Capture the cell that displays the provided text and extract its (X, Y) central coordinate. 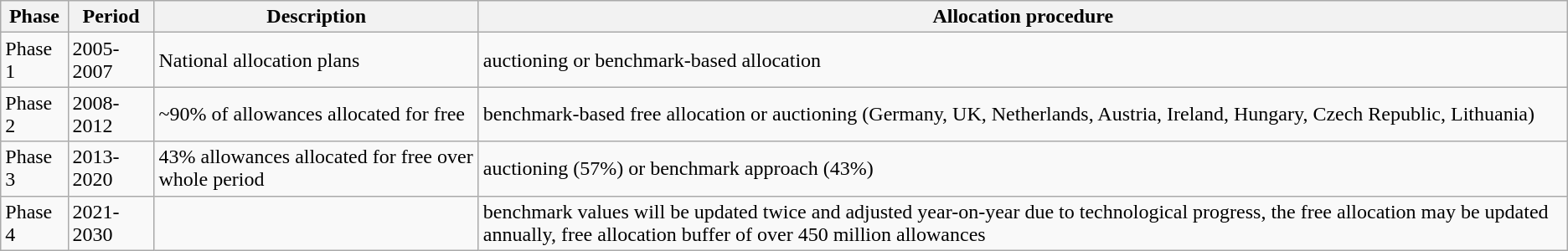
43% allowances allocated for free over whole period (317, 169)
auctioning or benchmark-based allocation (1023, 60)
Phase (34, 17)
National allocation plans (317, 60)
auctioning (57%) or benchmark approach (43%) (1023, 169)
benchmark-based free allocation or auctioning (Germany, UK, Netherlands, Austria, Ireland, Hungary, Czech Republic, Lithuania) (1023, 114)
2005-2007 (111, 60)
Phase 1 (34, 60)
Phase 4 (34, 223)
2008-2012 (111, 114)
Description (317, 17)
Phase 2 (34, 114)
2013-2020 (111, 169)
Allocation procedure (1023, 17)
~90% of allowances allocated for free (317, 114)
Phase 3 (34, 169)
2021-2030 (111, 223)
Period (111, 17)
